Return [x, y] of the center of cell containing provided text 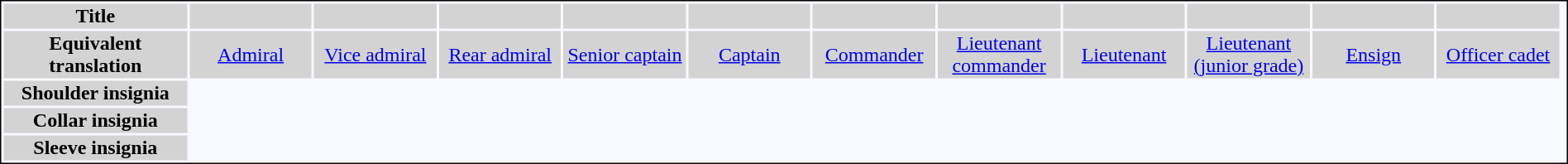
Title [95, 16]
Lieutenant commander [999, 55]
Collar insignia [95, 120]
Shoulder insignia [95, 94]
Admiral [251, 55]
Lieutenant (junior grade) [1249, 55]
Senior captain [625, 55]
Rear admiral [500, 55]
Equivalent translation [95, 55]
Sleeve insignia [95, 148]
Commander [874, 55]
Officer cadet [1499, 55]
Captain [749, 55]
Vice admiral [375, 55]
Lieutenant [1124, 55]
Ensign [1374, 55]
